Determine the [X, Y] coordinate at the center of the cell enclosing the given text.  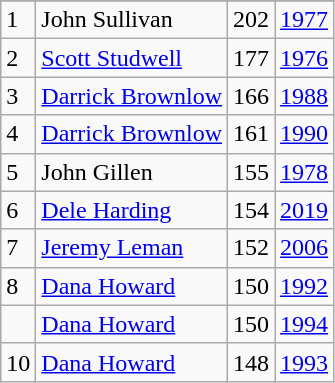
152 [252, 248]
1 [18, 20]
2006 [304, 248]
8 [18, 286]
John Gillen [132, 172]
5 [18, 172]
1976 [304, 58]
148 [252, 362]
1994 [304, 324]
1990 [304, 134]
John Sullivan [132, 20]
1993 [304, 362]
202 [252, 20]
1992 [304, 286]
4 [18, 134]
Jeremy Leman [132, 248]
2019 [304, 210]
1978 [304, 172]
154 [252, 210]
7 [18, 248]
1977 [304, 20]
1988 [304, 96]
177 [252, 58]
155 [252, 172]
10 [18, 362]
166 [252, 96]
161 [252, 134]
2 [18, 58]
Scott Studwell [132, 58]
6 [18, 210]
3 [18, 96]
Dele Harding [132, 210]
